Find where the given text appears and provide that cell's center as (X, Y) coordinate. 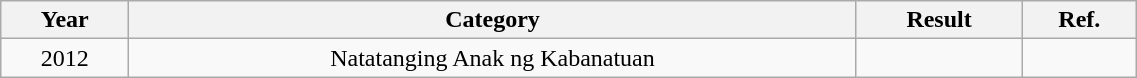
Ref. (1080, 20)
Category (492, 20)
Result (939, 20)
Year (65, 20)
2012 (65, 58)
Natatanging Anak ng Kabanatuan (492, 58)
